Return the [x, y] coordinate for the center point of the cell that contains the specified text.  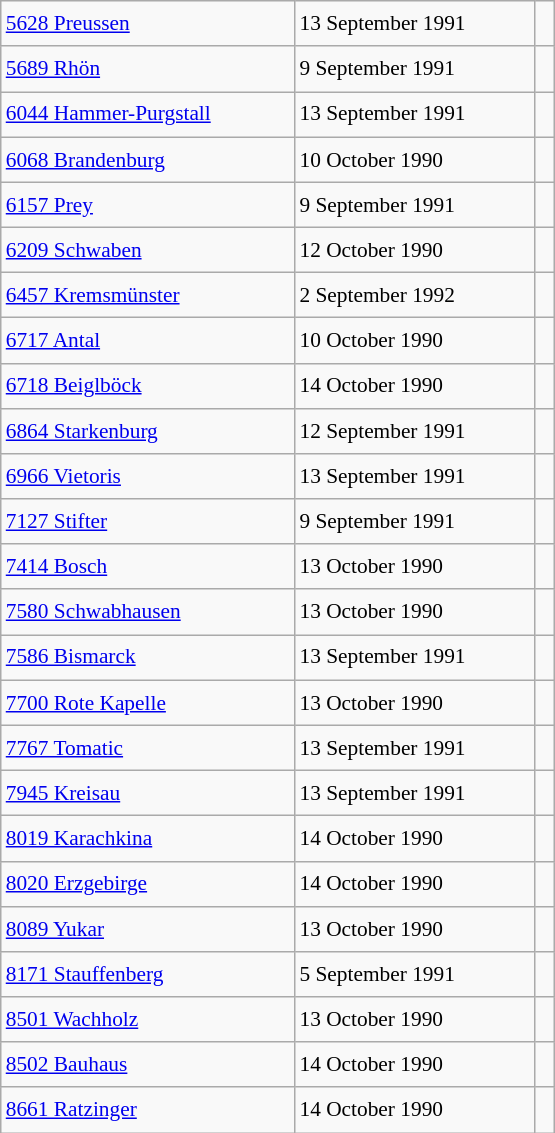
7580 Schwabhausen [148, 612]
6157 Prey [148, 204]
8020 Erzgebirge [148, 884]
7700 Rote Kapelle [148, 702]
6966 Vietoris [148, 476]
6457 Kremsmünster [148, 296]
8502 Bauhaus [148, 1064]
8501 Wachholz [148, 1020]
8171 Stauffenberg [148, 974]
7586 Bismarck [148, 658]
6068 Brandenburg [148, 160]
7945 Kreisau [148, 792]
7767 Tomatic [148, 748]
7127 Stifter [148, 522]
5 September 1991 [414, 974]
8089 Yukar [148, 928]
5689 Rhön [148, 68]
8019 Karachkina [148, 838]
6044 Hammer-Purgstall [148, 114]
6209 Schwaben [148, 250]
12 September 1991 [414, 430]
12 October 1990 [414, 250]
7414 Bosch [148, 566]
5628 Preussen [148, 24]
2 September 1992 [414, 296]
6718 Beiglböck [148, 386]
6864 Starkenburg [148, 430]
6717 Antal [148, 340]
8661 Ratzinger [148, 1110]
